For the text-containing cell, return its midpoint in [x, y] coordinate format. 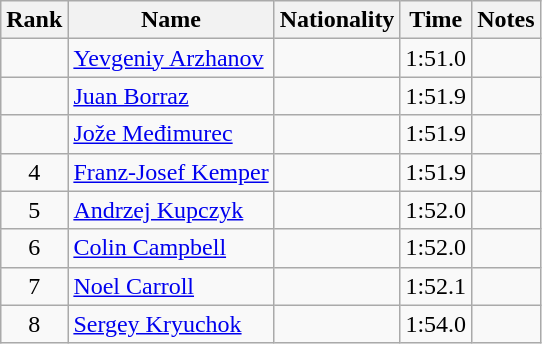
6 [34, 248]
Noel Carroll [171, 286]
Andrzej Kupczyk [171, 210]
Colin Campbell [171, 248]
1:51.0 [436, 58]
Rank [34, 20]
Notes [506, 20]
4 [34, 172]
5 [34, 210]
Sergey Kryuchok [171, 324]
Yevgeniy Arzhanov [171, 58]
1:54.0 [436, 324]
8 [34, 324]
Time [436, 20]
Franz-Josef Kemper [171, 172]
Jože Međimurec [171, 134]
Name [171, 20]
Nationality [337, 20]
7 [34, 286]
1:52.1 [436, 286]
Juan Borraz [171, 96]
